Provide the [x, y] coordinate of the cell's center where the given text is located.  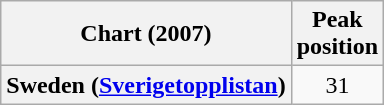
Chart (2007) [146, 34]
31 [337, 85]
Sweden (Sverigetopplistan) [146, 85]
Peakposition [337, 34]
